Extract the [X, Y] coordinate from the center of the cell holding the provided text.  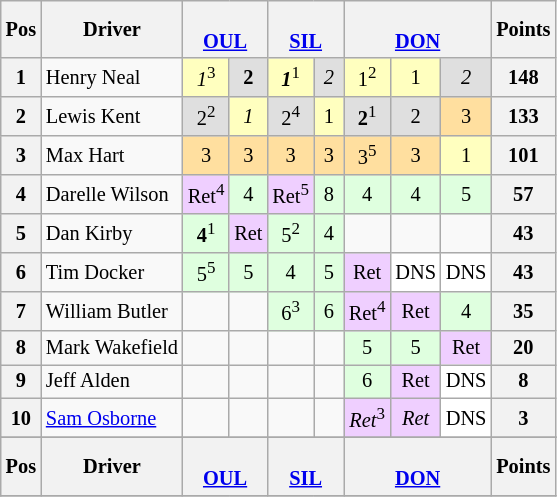
Henry Neal [112, 78]
24 [290, 116]
52 [290, 234]
101 [523, 156]
21 [367, 116]
10 [21, 418]
Darelle Wilson [112, 194]
133 [523, 116]
Ret3 [367, 418]
William Butler [112, 312]
Lewis Kent [112, 116]
7 [21, 312]
Tim Docker [112, 272]
12 [367, 78]
55 [206, 272]
Sam Osborne [112, 418]
13 [206, 78]
Ret5 [290, 194]
Max Hart [112, 156]
22 [206, 116]
9 [21, 381]
Dan Kirby [112, 234]
57 [523, 194]
148 [523, 78]
20 [523, 348]
11 [290, 78]
Jeff Alden [112, 381]
Mark Wakefield [112, 348]
63 [290, 312]
41 [206, 234]
